Return (X, Y) of the center of cell containing provided text 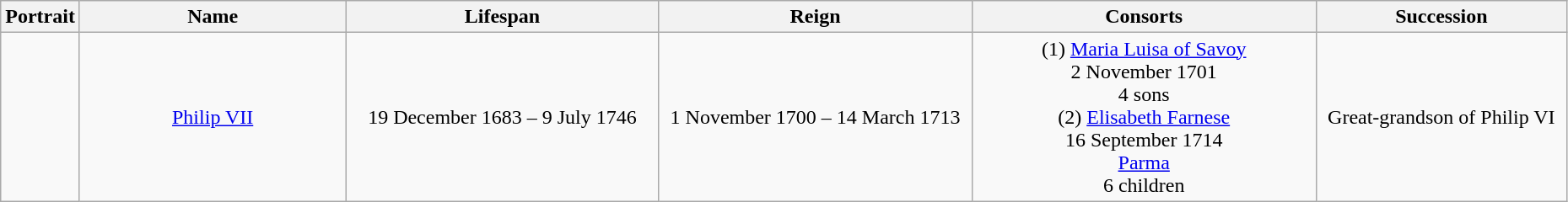
19 December 1683 – 9 July 1746 (503, 117)
(1) Maria Luisa of Savoy2 November 17014 sons(2) Elisabeth Farnese16 September 1714Parma6 children (1144, 117)
1 November 1700 – 14 March 1713 (815, 117)
Lifespan (503, 17)
Portrait (40, 17)
Great-grandson of Philip VI (1441, 117)
Philip VII (213, 117)
Name (213, 17)
Succession (1441, 17)
Reign (815, 17)
Consorts (1144, 17)
